From the cell containing the given text, extract its center point as (X, Y) coordinate. 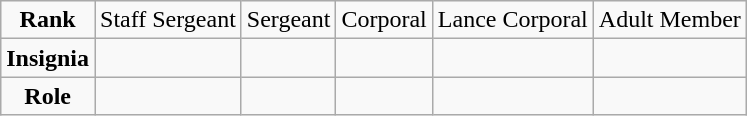
Insignia (48, 58)
Sergeant (288, 20)
Staff Sergeant (168, 20)
Corporal (384, 20)
Adult Member (670, 20)
Lance Corporal (512, 20)
Role (48, 96)
Rank (48, 20)
